Scan for the cell matching the given text and deliver its (X, Y) coordinate at center. 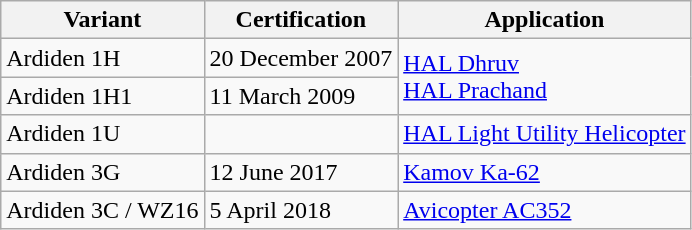
5 April 2018 (301, 210)
Kamov Ka-62 (544, 172)
Ardiden 3C / WZ16 (102, 210)
11 March 2009 (301, 96)
20 December 2007 (301, 58)
Variant (102, 20)
Ardiden 1H1 (102, 96)
Ardiden 3G (102, 172)
HAL DhruvHAL Prachand (544, 77)
Avicopter AC352 (544, 210)
12 June 2017 (301, 172)
Ardiden 1H (102, 58)
Application (544, 20)
HAL Light Utility Helicopter (544, 134)
Ardiden 1U (102, 134)
Certification (301, 20)
